Determine the (X, Y) coordinate at the center of the cell enclosing the given text.  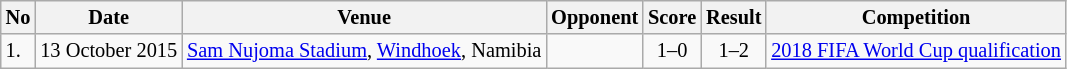
Result (734, 17)
Score (672, 17)
1. (18, 51)
Date (108, 17)
Venue (364, 17)
No (18, 17)
Opponent (594, 17)
2018 FIFA World Cup qualification (916, 51)
1–2 (734, 51)
Competition (916, 17)
13 October 2015 (108, 51)
1–0 (672, 51)
Sam Nujoma Stadium, Windhoek, Namibia (364, 51)
